Locate the cell with the specified text and output its (x, y) center coordinate. 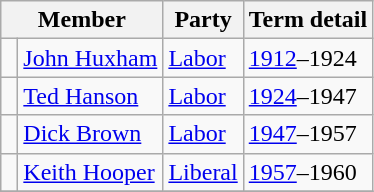
1947–1957 (308, 134)
Keith Hooper (90, 172)
John Huxham (90, 58)
Ted Hanson (90, 96)
Party (203, 20)
Member (82, 20)
1957–1960 (308, 172)
1912–1924 (308, 58)
1924–1947 (308, 96)
Liberal (203, 172)
Term detail (308, 20)
Dick Brown (90, 134)
